Output the (x, y) coordinate of the center of the cell containing the given text.  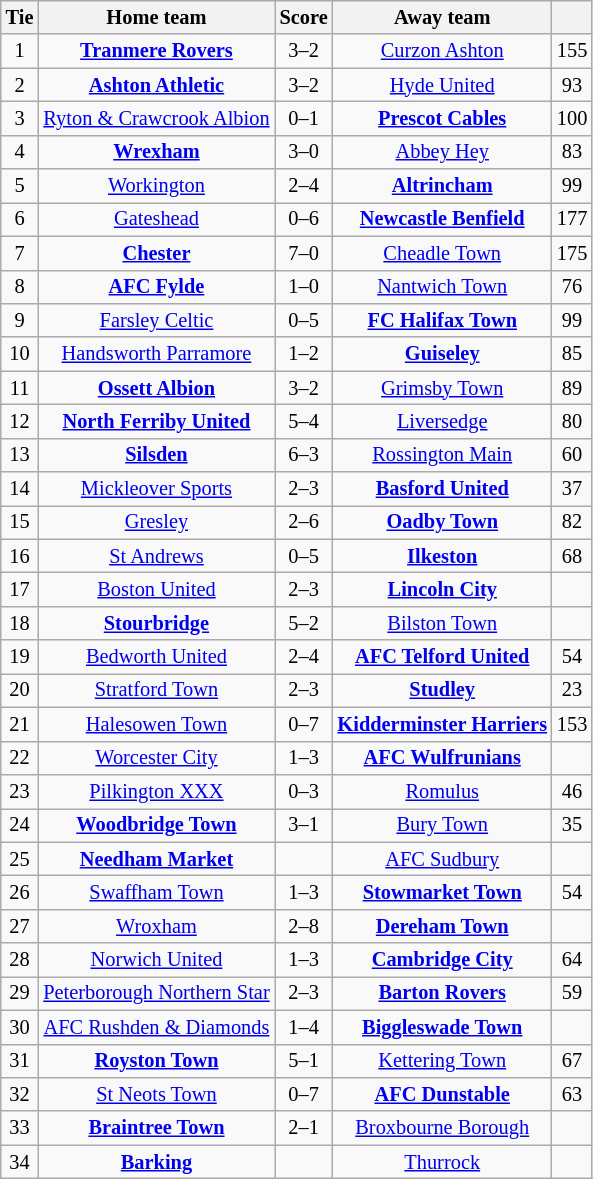
4 (20, 152)
2–8 (304, 926)
Gresley (156, 522)
0–3 (304, 791)
30 (20, 1027)
Basford United (442, 489)
80 (572, 421)
Away team (442, 17)
Gateshead (156, 219)
89 (572, 388)
2 (20, 85)
0–6 (304, 219)
27 (20, 926)
Altrincham (442, 186)
85 (572, 354)
AFC Rushden & Diamonds (156, 1027)
Tie (20, 17)
AFC Sudbury (442, 859)
Chester (156, 253)
Hyde United (442, 85)
13 (20, 455)
Wrexham (156, 152)
Oadby Town (442, 522)
18 (20, 623)
1–0 (304, 287)
59 (572, 993)
2–1 (304, 1128)
Mickleover Sports (156, 489)
Braintree Town (156, 1128)
Score (304, 17)
8 (20, 287)
31 (20, 1061)
83 (572, 152)
26 (20, 892)
Stratford Town (156, 690)
Romulus (442, 791)
Biggleswade Town (442, 1027)
20 (20, 690)
Handsworth Parramore (156, 354)
Boston United (156, 589)
63 (572, 1094)
100 (572, 118)
Grimsby Town (442, 388)
Cambridge City (442, 960)
Worcester City (156, 758)
St Andrews (156, 556)
5–1 (304, 1061)
Stowmarket Town (442, 892)
14 (20, 489)
1–4 (304, 1027)
Peterborough Northern Star (156, 993)
Stourbridge (156, 623)
Liversedge (442, 421)
Norwich United (156, 960)
Silsden (156, 455)
Studley (442, 690)
64 (572, 960)
AFC Wulfrunians (442, 758)
North Ferriby United (156, 421)
Pilkington XXX (156, 791)
Barking (156, 1162)
82 (572, 522)
29 (20, 993)
Curzon Ashton (442, 51)
25 (20, 859)
5 (20, 186)
Dereham Town (442, 926)
6–3 (304, 455)
Newcastle Benfield (442, 219)
Nantwich Town (442, 287)
AFC Dunstable (442, 1094)
Rossington Main (442, 455)
Bury Town (442, 825)
175 (572, 253)
34 (20, 1162)
Ryton & Crawcrook Albion (156, 118)
1–2 (304, 354)
15 (20, 522)
28 (20, 960)
Thurrock (442, 1162)
60 (572, 455)
Barton Rovers (442, 993)
19 (20, 657)
Lincoln City (442, 589)
33 (20, 1128)
Guiseley (442, 354)
46 (572, 791)
35 (572, 825)
Ashton Athletic (156, 85)
155 (572, 51)
3–1 (304, 825)
Bilston Town (442, 623)
9 (20, 320)
Home team (156, 17)
24 (20, 825)
Ilkeston (442, 556)
3–0 (304, 152)
Swaffham Town (156, 892)
FC Halifax Town (442, 320)
76 (572, 287)
Broxbourne Borough (442, 1128)
16 (20, 556)
177 (572, 219)
11 (20, 388)
68 (572, 556)
AFC Telford United (442, 657)
1 (20, 51)
22 (20, 758)
2–6 (304, 522)
AFC Fylde (156, 287)
153 (572, 724)
7–0 (304, 253)
17 (20, 589)
37 (572, 489)
5–2 (304, 623)
Ossett Albion (156, 388)
10 (20, 354)
Cheadle Town (442, 253)
21 (20, 724)
Farsley Celtic (156, 320)
Royston Town (156, 1061)
Woodbridge Town (156, 825)
Workington (156, 186)
67 (572, 1061)
Kettering Town (442, 1061)
Tranmere Rovers (156, 51)
Kidderminster Harriers (442, 724)
3 (20, 118)
0–1 (304, 118)
Halesowen Town (156, 724)
6 (20, 219)
St Neots Town (156, 1094)
Needham Market (156, 859)
32 (20, 1094)
5–4 (304, 421)
7 (20, 253)
Bedworth United (156, 657)
Prescot Cables (442, 118)
Wroxham (156, 926)
12 (20, 421)
Abbey Hey (442, 152)
93 (572, 85)
